Determine the [X, Y] coordinate at the center of the cell enclosing the given text.  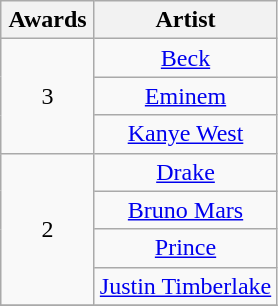
3 [48, 96]
Eminem [185, 96]
Justin Timberlake [185, 286]
Kanye West [185, 134]
Beck [185, 58]
Awards [48, 20]
Drake [185, 172]
Artist [185, 20]
2 [48, 229]
Prince [185, 248]
Bruno Mars [185, 210]
